Find where the given text appears and provide that cell's center as (X, Y) coordinate. 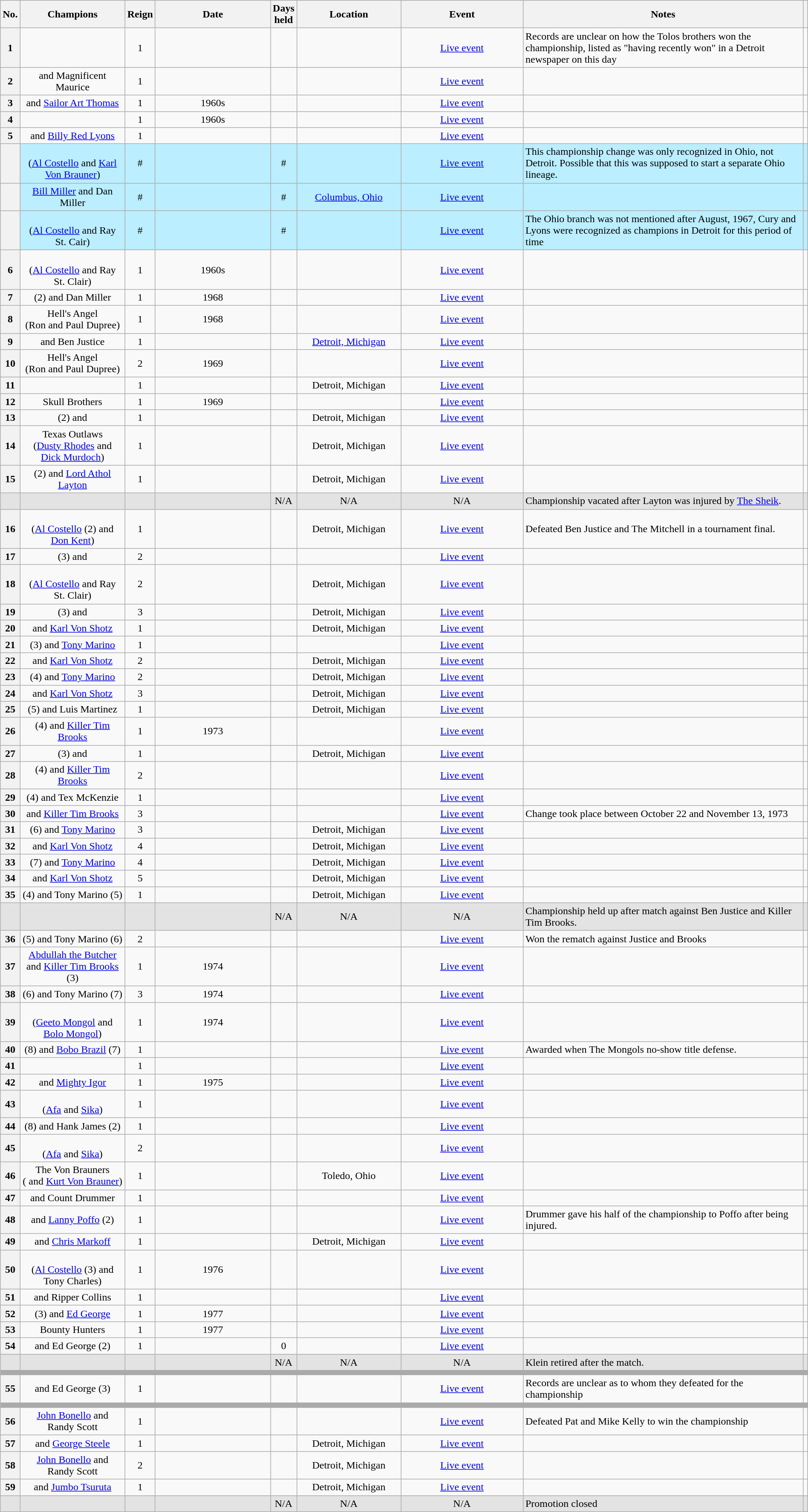
(5) and Luis Martinez (72, 710)
44 (10, 1126)
Championship held up after match against Ben Justice and Killer Tim Brooks. (663, 917)
Bill Miller and Dan Miller (72, 197)
Won the rematch against Justice and Brooks (663, 938)
16 (10, 529)
50 (10, 1269)
and Killer Tim Brooks (72, 814)
7 (10, 297)
(3) and Ed George (72, 1313)
42 (10, 1082)
Records are unclear on how the Tolos brothers won the championship, listed as "having recently won" in a Detroit newspaper on this day (663, 48)
45 (10, 1148)
(Geeto Mongol and Bolo Mongol) (72, 1022)
53 (10, 1330)
9 (10, 342)
31 (10, 830)
28 (10, 775)
and Ed George (3) (72, 1389)
46 (10, 1176)
(6) and Tony Marino (72, 830)
20 (10, 628)
Drummer gave his half of the championship to Poffo after being injured. (663, 1219)
and Billy Red Lyons (72, 136)
Champions (72, 14)
56 (10, 1422)
40 (10, 1050)
Championship vacated after Layton was injured by The Sheik. (663, 501)
(2) and Lord Athol Layton (72, 479)
8 (10, 319)
26 (10, 732)
Texas Outlaws(Dusty Rhodes and Dick Murdoch) (72, 446)
and Sailor Art Thomas (72, 103)
(5) and Tony Marino (6) (72, 938)
Bounty Hunters (72, 1330)
Records are unclear as to whom they defeated for the championship (663, 1389)
and Lanny Poffo (2) (72, 1219)
43 (10, 1104)
23 (10, 677)
(7) and Tony Marino (72, 862)
Change took place between October 22 and November 13, 1973 (663, 814)
(8) and Hank James (2) (72, 1126)
and Magnificent Maurice (72, 81)
14 (10, 446)
Notes (663, 14)
24 (10, 693)
Skull Brothers (72, 402)
34 (10, 878)
Klein retired after the match. (663, 1362)
48 (10, 1219)
(3) and Tony Marino (72, 644)
1976 (213, 1269)
58 (10, 1465)
59 (10, 1487)
47 (10, 1198)
57 (10, 1443)
49 (10, 1242)
(4) and Tony Marino (5) (72, 895)
15 (10, 479)
and Ben Justice (72, 342)
18 (10, 584)
(8) and Bobo Brazil (7) (72, 1050)
(2) and (72, 418)
39 (10, 1022)
13 (10, 418)
and Count Drummer (72, 1198)
Defeated Pat and Mike Kelly to win the championship (663, 1422)
37 (10, 966)
and Ripper Collins (72, 1297)
Defeated Ben Justice and The Mitchell in a tournament final. (663, 529)
12 (10, 402)
Days held (284, 14)
(2) and Dan Miller (72, 297)
(Al Costello (3) and Tony Charles) (72, 1269)
51 (10, 1297)
The Von Brauners ( and Kurt Von Brauner) (72, 1176)
1975 (213, 1082)
and Chris Markoff (72, 1242)
54 (10, 1346)
32 (10, 846)
17 (10, 556)
21 (10, 644)
and Ed George (2) (72, 1346)
52 (10, 1313)
27 (10, 753)
Event (462, 14)
22 (10, 660)
Promotion closed (663, 1503)
and Jumbo Tsuruta (72, 1487)
(4) and Tex McKenzie (72, 797)
25 (10, 710)
(Al Costello and Karl Von Brauner) (72, 163)
Reign (140, 14)
(6) and Tony Marino (7) (72, 994)
No. (10, 14)
30 (10, 814)
38 (10, 994)
29 (10, 797)
and Mighty Igor (72, 1082)
10 (10, 363)
55 (10, 1389)
Date (213, 14)
and George Steele (72, 1443)
The Ohio branch was not mentioned after August, 1967, Cury and Lyons were recognized as champions in Detroit for this period of time (663, 230)
Columbus, Ohio (349, 197)
6 (10, 269)
Abdullah the Butcher and Killer Tim Brooks (3) (72, 966)
33 (10, 862)
0 (284, 1346)
This championship change was only recognized in Ohio, not Detroit. Possible that this was supposed to start a separate Ohio lineage. (663, 163)
36 (10, 938)
(Al Costello (2) and Don Kent) (72, 529)
1973 (213, 732)
11 (10, 385)
(4) and Tony Marino (72, 677)
(Al Costello and Ray St. Cair) (72, 230)
19 (10, 612)
Location (349, 14)
Awarded when The Mongols no-show title defense. (663, 1050)
35 (10, 895)
Toledo, Ohio (349, 1176)
41 (10, 1066)
